Extract the [x, y] coordinate from the center of the cell holding the provided text.  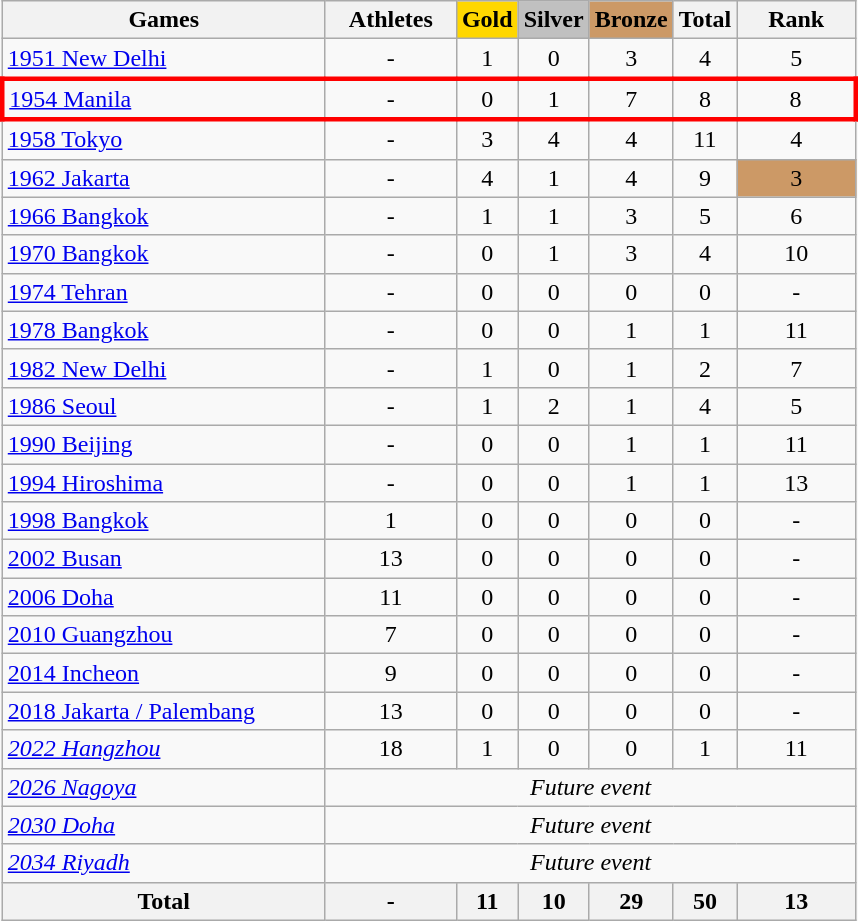
1954 Manila [164, 98]
1998 Bangkok [164, 521]
1958 Tokyo [164, 139]
6 [796, 216]
1986 Seoul [164, 406]
2030 Doha [164, 825]
Gold [487, 20]
2018 Jakarta / Palembang [164, 711]
1990 Beijing [164, 444]
1994 Hiroshima [164, 483]
1978 Bangkok [164, 330]
1962 Jakarta [164, 178]
Silver [554, 20]
18 [390, 749]
50 [705, 901]
1951 New Delhi [164, 59]
1974 Tehran [164, 292]
Rank [796, 20]
1970 Bangkok [164, 254]
Games [164, 20]
Athletes [390, 20]
2026 Nagoya [164, 787]
2014 Incheon [164, 673]
2006 Doha [164, 597]
2010 Guangzhou [164, 635]
1982 New Delhi [164, 368]
29 [631, 901]
2034 Riyadh [164, 863]
Bronze [631, 20]
1966 Bangkok [164, 216]
2022 Hangzhou [164, 749]
2002 Busan [164, 559]
